Identify which cell holds the provided text, then report its (x, y) central coordinate. 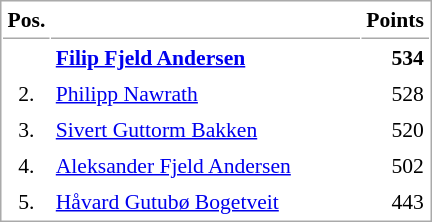
528 (396, 93)
520 (396, 129)
Pos. (26, 21)
Points (396, 21)
Håvard Gutubø Bogetveit (206, 201)
4. (26, 165)
Filip Fjeld Andersen (206, 57)
3. (26, 129)
Aleksander Fjeld Andersen (206, 165)
5. (26, 201)
2. (26, 93)
Philipp Nawrath (206, 93)
Sivert Guttorm Bakken (206, 129)
534 (396, 57)
502 (396, 165)
443 (396, 201)
